Locate the cell with the specified text and output its (X, Y) center coordinate. 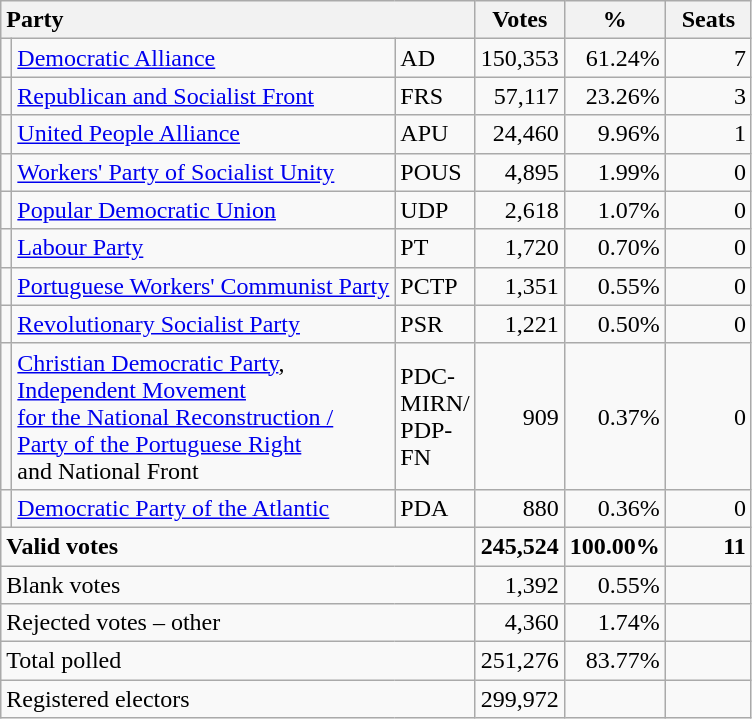
Portuguese Workers' Communist Party (204, 286)
POUS (435, 172)
Democratic Alliance (204, 58)
Rejected votes – other (238, 623)
1.07% (614, 210)
1,392 (520, 585)
Democratic Party of the Atlantic (204, 508)
0.70% (614, 248)
9.96% (614, 134)
1,351 (520, 286)
3 (708, 96)
83.77% (614, 661)
PSR (435, 324)
880 (520, 508)
2,618 (520, 210)
PDC-MIRN/PDP-FN (435, 416)
61.24% (614, 58)
299,972 (520, 699)
1.74% (614, 623)
245,524 (520, 546)
1,720 (520, 248)
4,895 (520, 172)
251,276 (520, 661)
100.00% (614, 546)
57,117 (520, 96)
PDA (435, 508)
Votes (520, 20)
0.37% (614, 416)
Registered electors (238, 699)
7 (708, 58)
Workers' Party of Socialist Unity (204, 172)
PT (435, 248)
0.50% (614, 324)
1,221 (520, 324)
Blank votes (238, 585)
Christian Democratic Party,Independent Movementfor the National Reconstruction /Party of the Portuguese Rightand National Front (204, 416)
% (614, 20)
PCTP (435, 286)
APU (435, 134)
1 (708, 134)
23.26% (614, 96)
150,353 (520, 58)
Valid votes (238, 546)
Party (238, 20)
Republican and Socialist Front (204, 96)
11 (708, 546)
0.36% (614, 508)
909 (520, 416)
Seats (708, 20)
4,360 (520, 623)
Popular Democratic Union (204, 210)
UDP (435, 210)
Total polled (238, 661)
FRS (435, 96)
United People Alliance (204, 134)
Revolutionary Socialist Party (204, 324)
24,460 (520, 134)
1.99% (614, 172)
Labour Party (204, 248)
AD (435, 58)
